Return (x, y) of the center of cell containing provided text 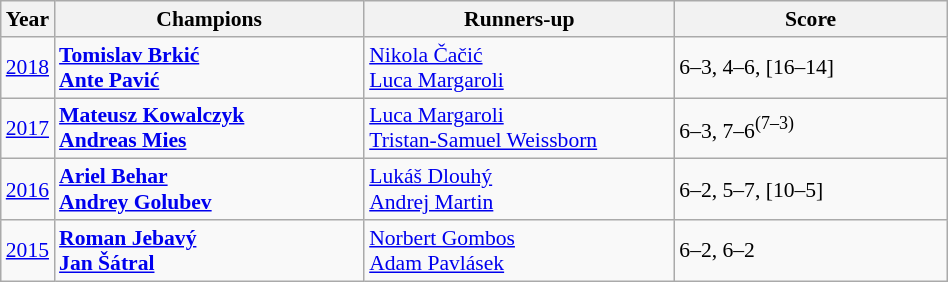
Roman Jebavý Jan Šátral (209, 250)
Ariel Behar Andrey Golubev (209, 190)
2017 (28, 128)
6–3, 4–6, [16–14] (810, 68)
2018 (28, 68)
Lukáš Dlouhý Andrej Martin (519, 190)
6–2, 5–7, [10–5] (810, 190)
Luca Margaroli Tristan-Samuel Weissborn (519, 128)
Tomislav Brkić Ante Pavić (209, 68)
Nikola Čačić Luca Margaroli (519, 68)
2015 (28, 250)
Mateusz Kowalczyk Andreas Mies (209, 128)
6–2, 6–2 (810, 250)
Champions (209, 19)
Score (810, 19)
2016 (28, 190)
6–3, 7–6(7–3) (810, 128)
Norbert Gombos Adam Pavlásek (519, 250)
Runners-up (519, 19)
Year (28, 19)
